Output the [X, Y] coordinate of the center of the cell containing the given text.  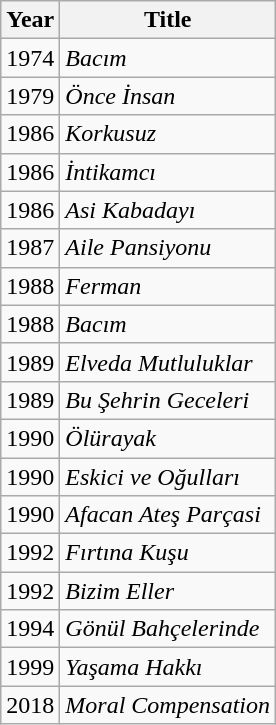
Ferman [168, 286]
Bu Şehrin Geceleri [168, 400]
Ölürayak [168, 438]
Fırtına Kuşu [168, 553]
Asi Kabadayı [168, 210]
2018 [30, 705]
İntikamcı [168, 172]
Year [30, 20]
1999 [30, 667]
Afacan Ateş Parçasi [168, 515]
Korkusuz [168, 134]
Yaşama Hakkı [168, 667]
Title [168, 20]
Önce İnsan [168, 96]
Aile Pansiyonu [168, 248]
Moral Compensation [168, 705]
Elveda Mutluluklar [168, 362]
1979 [30, 96]
Eskici ve Oğulları [168, 477]
Bizim Eller [168, 591]
1987 [30, 248]
1994 [30, 629]
1974 [30, 58]
Gönül Bahçelerinde [168, 629]
